Extract the (X, Y) coordinate from the center of the cell holding the provided text.  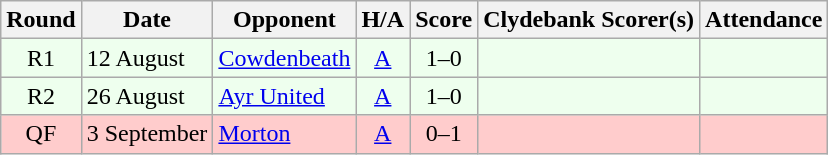
Morton (284, 134)
Attendance (764, 20)
R2 (41, 96)
Date (147, 20)
Round (41, 20)
12 August (147, 58)
R1 (41, 58)
Cowdenbeath (284, 58)
0–1 (444, 134)
Opponent (284, 20)
26 August (147, 96)
Clydebank Scorer(s) (589, 20)
Ayr United (284, 96)
QF (41, 134)
H/A (383, 20)
3 September (147, 134)
Score (444, 20)
